Search for the cell housing the specified text and yield its (X, Y) center coordinate. 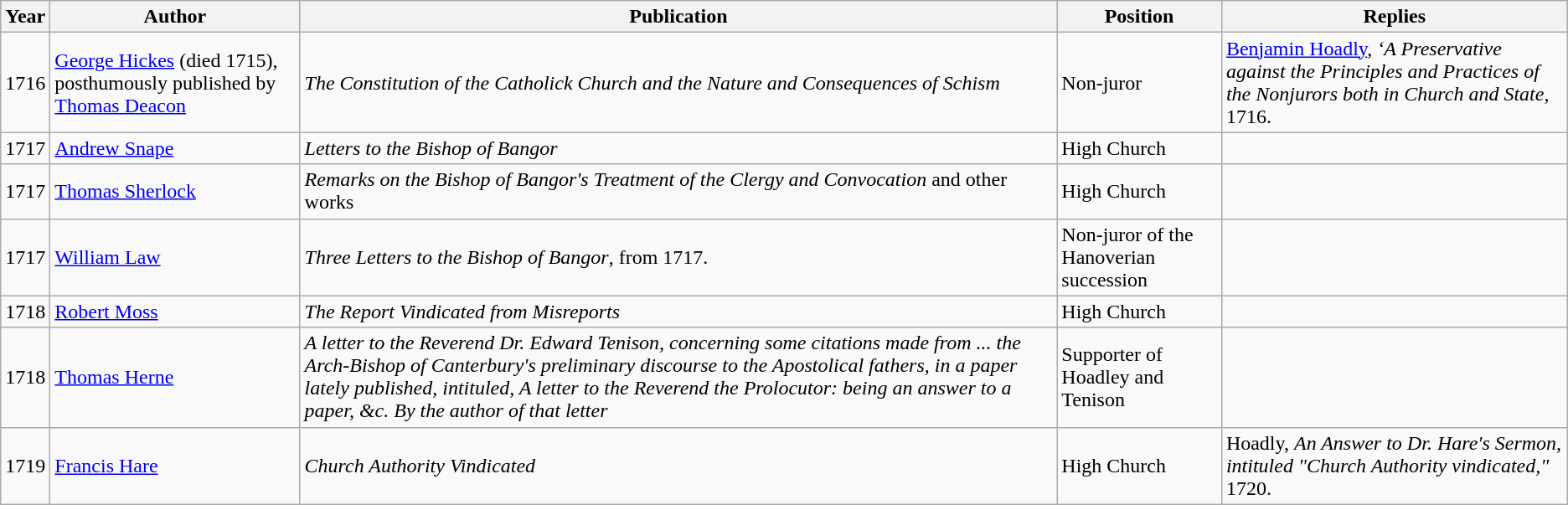
Robert Moss (175, 312)
Hoadly, An Answer to Dr. Hare's Sermon, intituled "Church Authority vindicated," 1720. (1394, 466)
Three Letters to the Bishop of Bangor, from 1717. (678, 257)
Remarks on the Bishop of Bangor's Treatment of the Clergy and Convocation and other works (678, 191)
Thomas Sherlock (175, 191)
Publication (678, 17)
The Constitution of the Catholick Church and the Nature and Consequences of Schism (678, 82)
Year (25, 17)
Replies (1394, 17)
Position (1139, 17)
Letters to the Bishop of Bangor (678, 148)
Thomas Herne (175, 377)
William Law (175, 257)
Benjamin Hoadly, ‘A Preservative against the Principles and Practices of the Nonjurors both in Church and State, 1716. (1394, 82)
Non-juror of the Hanoverian succession (1139, 257)
Church Authority Vindicated (678, 466)
1716 (25, 82)
Francis Hare (175, 466)
George Hickes (died 1715), posthumously published by Thomas Deacon (175, 82)
Author (175, 17)
1719 (25, 466)
Supporter of Hoadley and Tenison (1139, 377)
Andrew Snape (175, 148)
The Report Vindicated from Misreports (678, 312)
Non-juror (1139, 82)
